Scan for the cell matching the given text and deliver its [X, Y] coordinate at center. 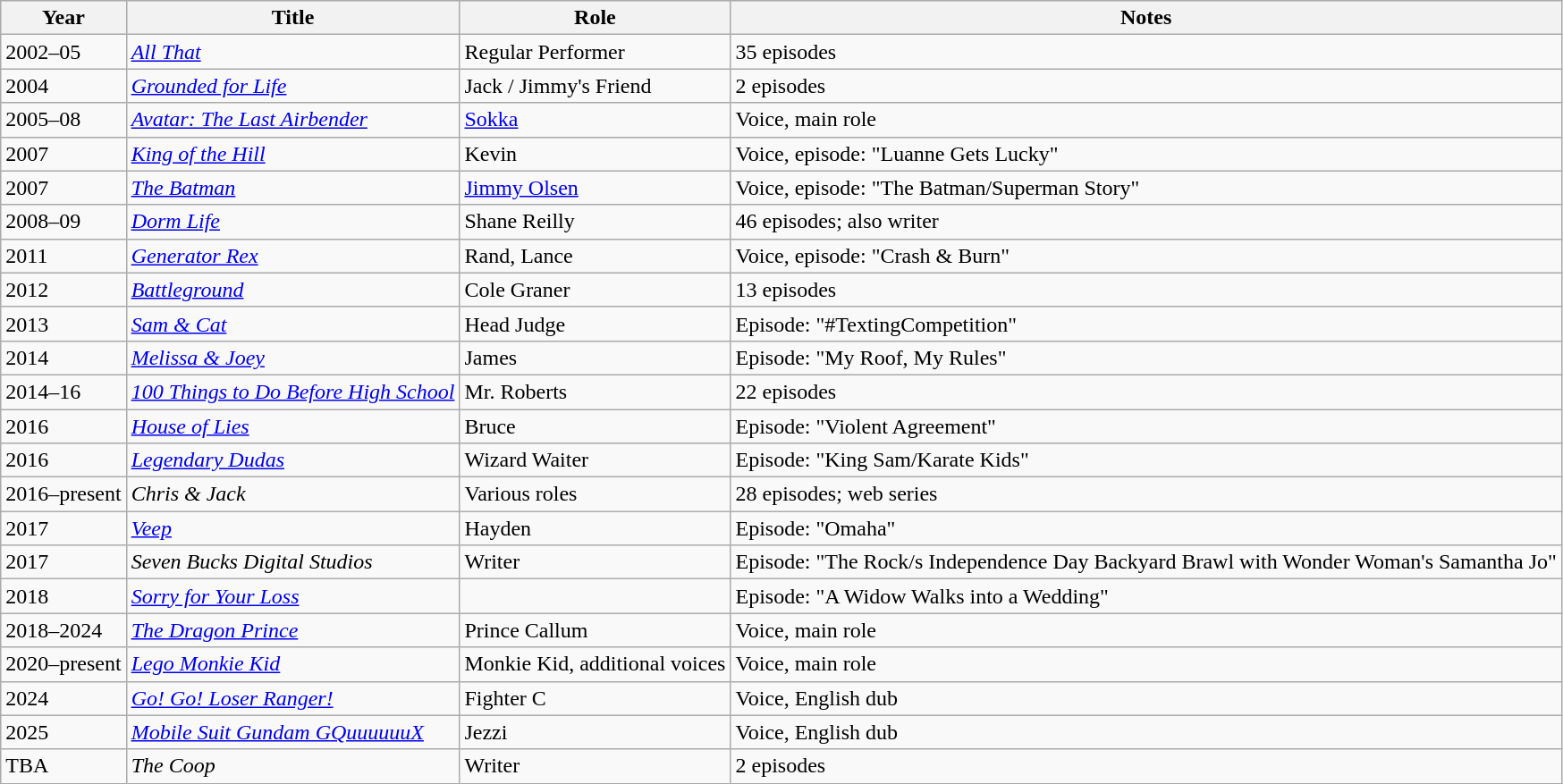
Mobile Suit Gundam GQuuuuuuX [293, 732]
Shane Reilly [596, 222]
2014 [63, 358]
2025 [63, 732]
Cole Graner [596, 290]
22 episodes [1146, 392]
Veep [293, 528]
TBA [63, 766]
Chris & Jack [293, 494]
Lego Monkie Kid [293, 664]
Generator Rex [293, 256]
Role [596, 18]
46 episodes; also writer [1146, 222]
Wizard Waiter [596, 460]
Episode: "My Roof, My Rules" [1146, 358]
The Batman [293, 188]
James [596, 358]
Head Judge [596, 324]
Bruce [596, 426]
Episode: "Violent Agreement" [1146, 426]
Sokka [596, 120]
2013 [63, 324]
Prince Callum [596, 630]
Regular Performer [596, 52]
Seven Bucks Digital Studios [293, 562]
Fighter C [596, 698]
Kevin [596, 154]
Episode: "A Widow Walks into a Wedding" [1146, 596]
Episode: "#TextingCompetition" [1146, 324]
Year [63, 18]
Sorry for Your Loss [293, 596]
Voice, episode: "The Batman/Superman Story" [1146, 188]
2004 [63, 86]
13 episodes [1146, 290]
2014–16 [63, 392]
2018–2024 [63, 630]
Episode: "Omaha" [1146, 528]
Go! Go! Loser Ranger! [293, 698]
Jimmy Olsen [596, 188]
Jack / Jimmy's Friend [596, 86]
2018 [63, 596]
Voice, episode: "Crash & Burn" [1146, 256]
Hayden [596, 528]
Legendary Dudas [293, 460]
Grounded for Life [293, 86]
2012 [63, 290]
Jezzi [596, 732]
2020–present [63, 664]
2024 [63, 698]
35 episodes [1146, 52]
Rand, Lance [596, 256]
House of Lies [293, 426]
Voice, episode: "Luanne Gets Lucky" [1146, 154]
Melissa & Joey [293, 358]
Mr. Roberts [596, 392]
Title [293, 18]
Battleground [293, 290]
The Coop [293, 766]
Monkie Kid, additional voices [596, 664]
100 Things to Do Before High School [293, 392]
28 episodes; web series [1146, 494]
King of the Hill [293, 154]
Various roles [596, 494]
All That [293, 52]
2002–05 [63, 52]
Episode: "The Rock/s Independence Day Backyard Brawl with Wonder Woman's Samantha Jo" [1146, 562]
2016–present [63, 494]
Notes [1146, 18]
Sam & Cat [293, 324]
2008–09 [63, 222]
2011 [63, 256]
Episode: "King Sam/Karate Kids" [1146, 460]
The Dragon Prince [293, 630]
Avatar: The Last Airbender [293, 120]
Dorm Life [293, 222]
2005–08 [63, 120]
